From the cell containing the given text, extract its center point as (X, Y) coordinate. 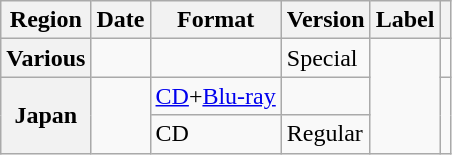
Special (326, 58)
Date (120, 20)
Region (46, 20)
Version (326, 20)
Format (216, 20)
Label (405, 20)
CD+Blu-ray (216, 96)
Japan (46, 115)
Regular (326, 134)
CD (216, 134)
Various (46, 58)
